Locate the cell with the specified text and output its [x, y] center coordinate. 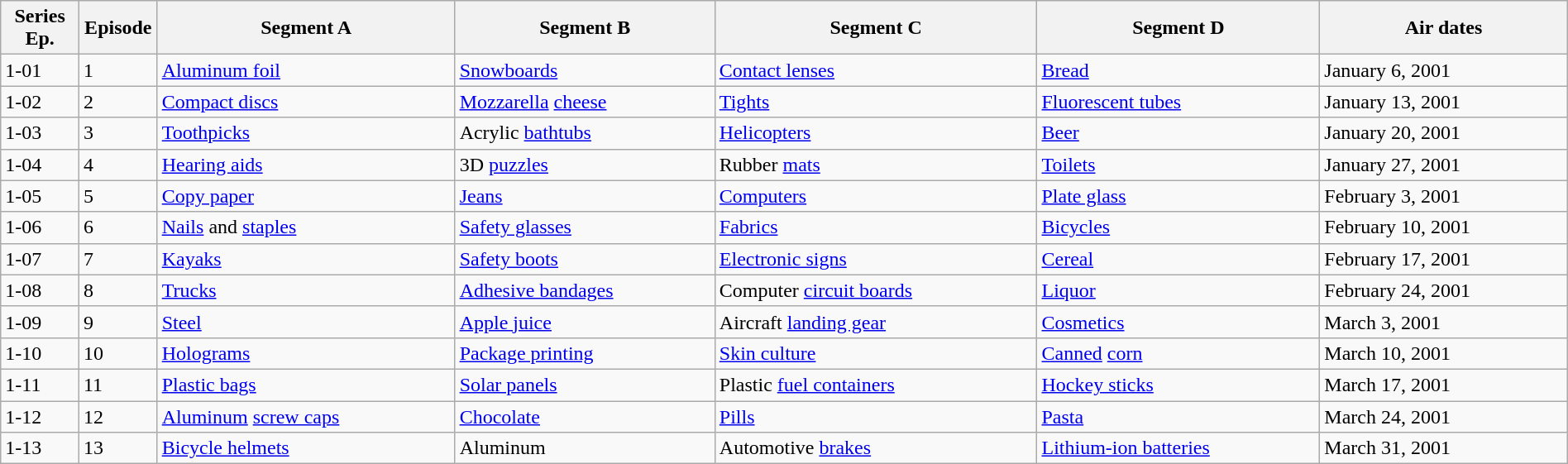
Solar panels [585, 385]
January 27, 2001 [1444, 165]
March 24, 2001 [1444, 416]
Contact lenses [876, 70]
2 [117, 102]
Computers [876, 196]
Copy paper [306, 196]
Bicycles [1178, 227]
Pills [876, 416]
Segment A [306, 28]
Snowboards [585, 70]
Steel [306, 322]
Aluminum foil [306, 70]
11 [117, 385]
Aluminum screw caps [306, 416]
Aircraft landing gear [876, 322]
Toilets [1178, 165]
1-07 [40, 259]
Episode [117, 28]
Plate glass [1178, 196]
1-08 [40, 290]
13 [117, 448]
Skin culture [876, 353]
6 [117, 227]
Plastic bags [306, 385]
Jeans [585, 196]
Liquor [1178, 290]
February 24, 2001 [1444, 290]
3 [117, 133]
Safety glasses [585, 227]
Hockey sticks [1178, 385]
Aluminum [585, 448]
Package printing [585, 353]
Cosmetics [1178, 322]
February 17, 2001 [1444, 259]
Automotive brakes [876, 448]
7 [117, 259]
February 3, 2001 [1444, 196]
February 10, 2001 [1444, 227]
Segment D [1178, 28]
1-10 [40, 353]
5 [117, 196]
1-05 [40, 196]
Helicopters [876, 133]
Beer [1178, 133]
Bicycle helmets [306, 448]
1-02 [40, 102]
1-06 [40, 227]
Rubber mats [876, 165]
Bread [1178, 70]
March 31, 2001 [1444, 448]
Computer circuit boards [876, 290]
Trucks [306, 290]
Compact discs [306, 102]
Safety boots [585, 259]
Air dates [1444, 28]
Electronic signs [876, 259]
Acrylic bathtubs [585, 133]
Fluorescent tubes [1178, 102]
1-11 [40, 385]
March 10, 2001 [1444, 353]
January 13, 2001 [1444, 102]
Lithium-ion batteries [1178, 448]
January 20, 2001 [1444, 133]
4 [117, 165]
1-09 [40, 322]
Series Ep. [40, 28]
Holograms [306, 353]
Hearing aids [306, 165]
8 [117, 290]
12 [117, 416]
Fabrics [876, 227]
January 6, 2001 [1444, 70]
Apple juice [585, 322]
1-01 [40, 70]
3D puzzles [585, 165]
10 [117, 353]
Cereal [1178, 259]
Toothpicks [306, 133]
March 3, 2001 [1444, 322]
9 [117, 322]
Chocolate [585, 416]
Kayaks [306, 259]
Tights [876, 102]
1-12 [40, 416]
Segment C [876, 28]
Segment B [585, 28]
Nails and staples [306, 227]
1 [117, 70]
Pasta [1178, 416]
Plastic fuel containers [876, 385]
Adhesive bandages [585, 290]
Mozzarella cheese [585, 102]
1-04 [40, 165]
March 17, 2001 [1444, 385]
1-03 [40, 133]
Canned corn [1178, 353]
1-13 [40, 448]
